Extract the [X, Y] coordinate from the center of the cell holding the provided text.  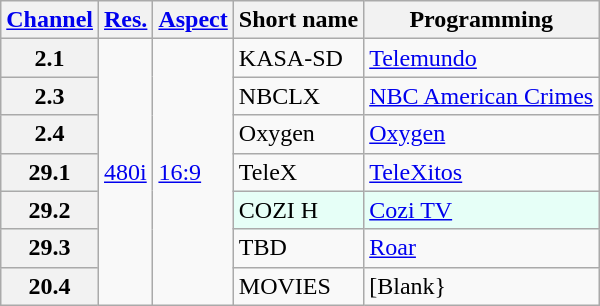
Channel [50, 20]
COZI H [298, 210]
480i [126, 172]
20.4 [50, 286]
MOVIES [298, 286]
TBD [298, 248]
[Blank} [482, 286]
Telemundo [482, 58]
TeleXitos [482, 172]
NBCLX [298, 96]
Aspect [193, 20]
KASA-SD [298, 58]
Roar [482, 248]
TeleX [298, 172]
NBC American Crimes [482, 96]
29.3 [50, 248]
2.3 [50, 96]
29.2 [50, 210]
16:9 [193, 172]
Res. [126, 20]
Programming [482, 20]
29.1 [50, 172]
Short name [298, 20]
2.1 [50, 58]
2.4 [50, 134]
Cozi TV [482, 210]
